Identify which cell holds the provided text, then report its (X, Y) central coordinate. 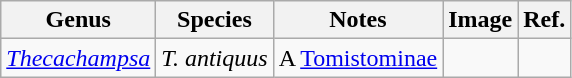
Thecachampsa (78, 58)
Genus (78, 20)
Notes (358, 20)
A Tomistominae (358, 58)
T. antiquus (214, 58)
Image (480, 20)
Ref. (544, 20)
Species (214, 20)
